For the text-containing cell, return its midpoint in [X, Y] coordinate format. 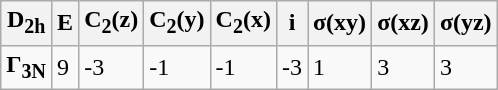
σ(xy) [340, 23]
E [66, 23]
i [292, 23]
σ(xz) [404, 23]
9 [66, 67]
1 [340, 67]
Γ3N [26, 67]
C2(y) [177, 23]
σ(yz) [466, 23]
C2(x) [243, 23]
C2(z) [112, 23]
D2h [26, 23]
